Determine the [X, Y] coordinate at the center of the cell enclosing the given text.  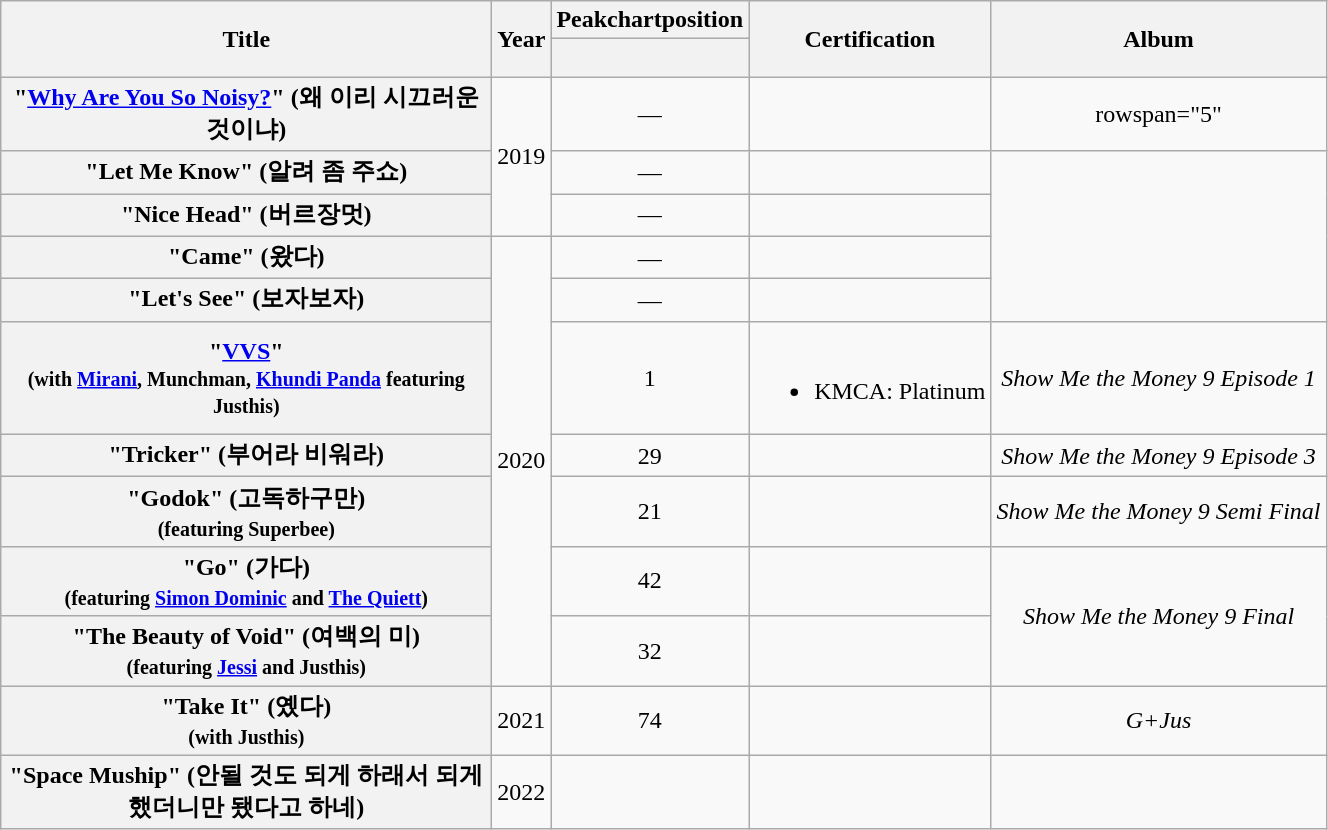
Show Me the Money 9 Episode 1 [1158, 378]
"Tricker" (부어라 비워라) [246, 456]
2019 [522, 156]
2021 [522, 721]
"Let's See" (보자보자) [246, 300]
Album [1158, 39]
2020 [522, 460]
1 [650, 378]
"VVS"(with Mirani, Munchman, Khundi Panda featuring Justhis) [246, 378]
Show Me the Money 9 Final [1158, 616]
"Let Me Know" (알려 좀 주쇼) [246, 172]
"Space Muship" (안될 것도 되게 하래서 되게 했더니만 됐다고 하네) [246, 792]
Title [246, 39]
"Go" (가다)(featuring Simon Dominic and The Quiett) [246, 581]
"Nice Head" (버르장멋) [246, 216]
G+Jus [1158, 721]
"Why Are You So Noisy?" (왜 이리 시끄러운 것이냐) [246, 114]
21 [650, 512]
32 [650, 651]
"Godok" (고독하구만)(featuring Superbee) [246, 512]
74 [650, 721]
Peakchartposition [650, 20]
"Came" (왔다) [246, 258]
2022 [522, 792]
Year [522, 39]
Certification [870, 39]
rowspan="5" [1158, 114]
42 [650, 581]
KMCA: Platinum [870, 378]
Show Me the Money 9 Episode 3 [1158, 456]
"Take It" (옜다)(with Justhis) [246, 721]
29 [650, 456]
Show Me the Money 9 Semi Final [1158, 512]
"The Beauty of Void" (여백의 미)(featuring Jessi and Justhis) [246, 651]
